Return the [x, y] coordinate for the center point of the cell that contains the specified text.  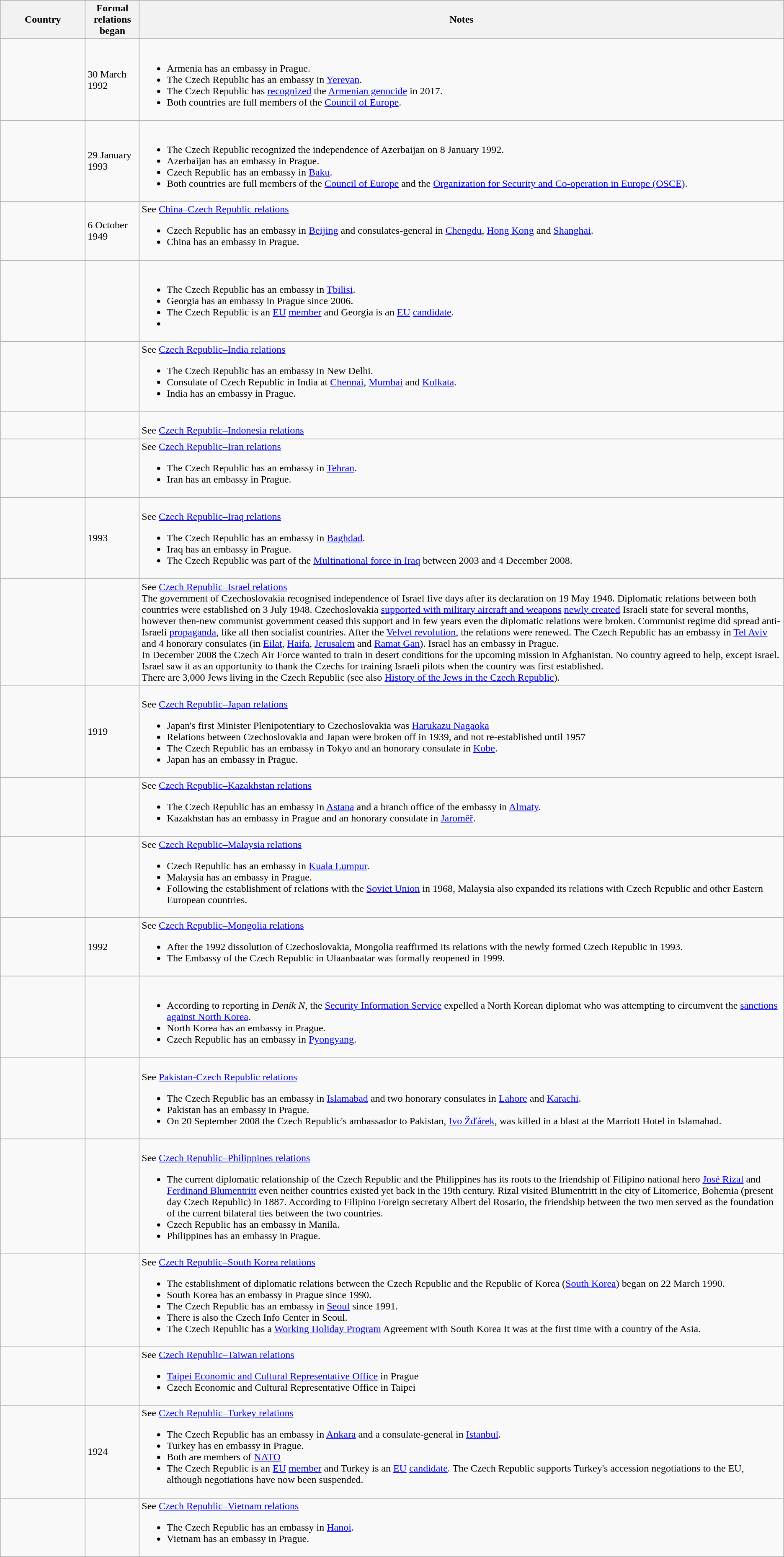
1992 [112, 947]
Formal relations began [112, 20]
30 March 1992 [112, 80]
See Czech Republic–Vietnam relationsThe Czech Republic has an embassy in Hanoi.Vietnam has an embassy in Prague. [462, 1527]
1993 [112, 538]
1919 [112, 731]
6 October 1949 [112, 231]
Notes [462, 20]
See Czech Republic–Indonesia relations [462, 425]
29 January 1993 [112, 161]
Country [43, 20]
1924 [112, 1452]
See Czech Republic–Iran relationsThe Czech Republic has an embassy in Tehran.Iran has an embassy in Prague. [462, 468]
